Identify which cell holds the provided text, then report its (x, y) central coordinate. 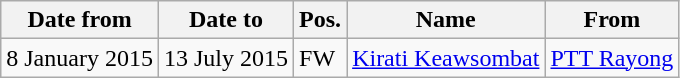
8 January 2015 (80, 58)
Date to (226, 20)
Date from (80, 20)
FW (320, 58)
Pos. (320, 20)
Name (446, 20)
Kirati Keawsombat (446, 58)
13 July 2015 (226, 58)
PTT Rayong (612, 58)
From (612, 20)
